Locate the cell with the specified text and output its [x, y] center coordinate. 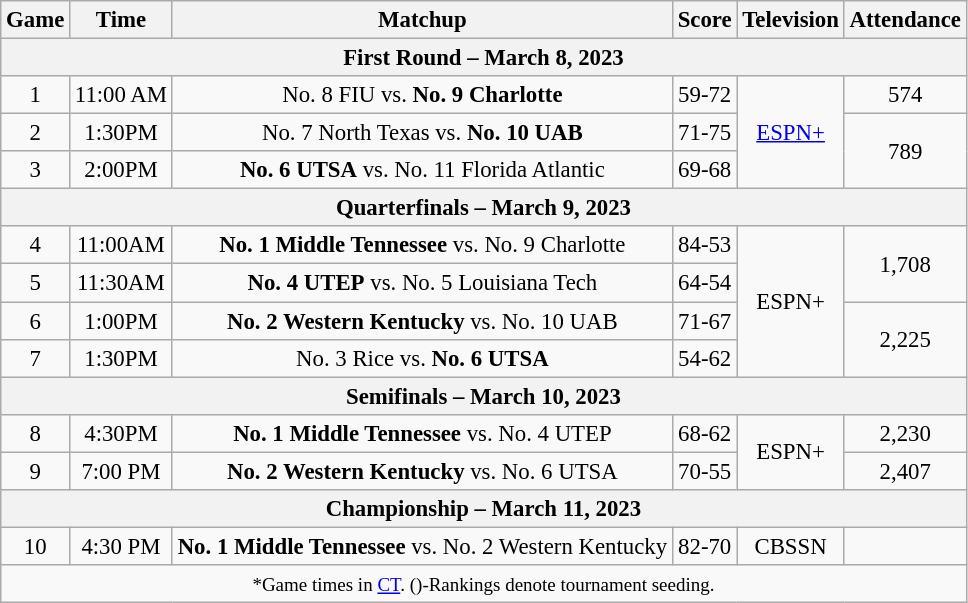
84-53 [704, 245]
No. 6 UTSA vs. No. 11 Florida Atlantic [422, 170]
Semifinals – March 10, 2023 [484, 396]
No. 2 Western Kentucky vs. No. 10 UAB [422, 321]
7 [36, 358]
First Round – March 8, 2023 [484, 58]
2 [36, 133]
Attendance [905, 20]
1 [36, 95]
Score [704, 20]
68-62 [704, 433]
2:00PM [122, 170]
71-67 [704, 321]
Game [36, 20]
Time [122, 20]
No. 1 Middle Tennessee vs. No. 2 Western Kentucky [422, 546]
11:00AM [122, 245]
9 [36, 471]
71-75 [704, 133]
4 [36, 245]
*Game times in CT. ()-Rankings denote tournament seeding. [484, 584]
4:30 PM [122, 546]
6 [36, 321]
2,407 [905, 471]
10 [36, 546]
82-70 [704, 546]
574 [905, 95]
Television [790, 20]
No. 1 Middle Tennessee vs. No. 9 Charlotte [422, 245]
Championship – March 11, 2023 [484, 509]
59-72 [704, 95]
No. 7 North Texas vs. No. 10 UAB [422, 133]
Matchup [422, 20]
CBSSN [790, 546]
1:00PM [122, 321]
No. 1 Middle Tennessee vs. No. 4 UTEP [422, 433]
2,230 [905, 433]
1,708 [905, 264]
No. 3 Rice vs. No. 6 UTSA [422, 358]
70-55 [704, 471]
789 [905, 152]
54-62 [704, 358]
5 [36, 283]
No. 2 Western Kentucky vs. No. 6 UTSA [422, 471]
No. 8 FIU vs. No. 9 Charlotte [422, 95]
7:00 PM [122, 471]
Quarterfinals – March 9, 2023 [484, 208]
8 [36, 433]
No. 4 UTEP vs. No. 5 Louisiana Tech [422, 283]
64-54 [704, 283]
69-68 [704, 170]
3 [36, 170]
4:30PM [122, 433]
2,225 [905, 340]
11:30AM [122, 283]
11:00 AM [122, 95]
